Search for the cell housing the specified text and yield its (x, y) center coordinate. 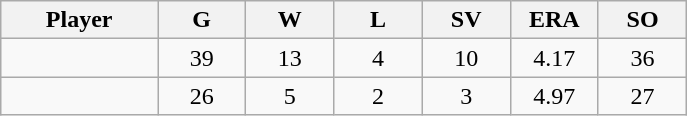
W (290, 20)
36 (642, 58)
5 (290, 96)
Player (80, 20)
SV (466, 20)
ERA (554, 20)
27 (642, 96)
4 (378, 58)
26 (202, 96)
4.97 (554, 96)
10 (466, 58)
3 (466, 96)
G (202, 20)
4.17 (554, 58)
39 (202, 58)
SO (642, 20)
L (378, 20)
13 (290, 58)
2 (378, 96)
